Determine the [X, Y] coordinate at the center of the cell enclosing the given text.  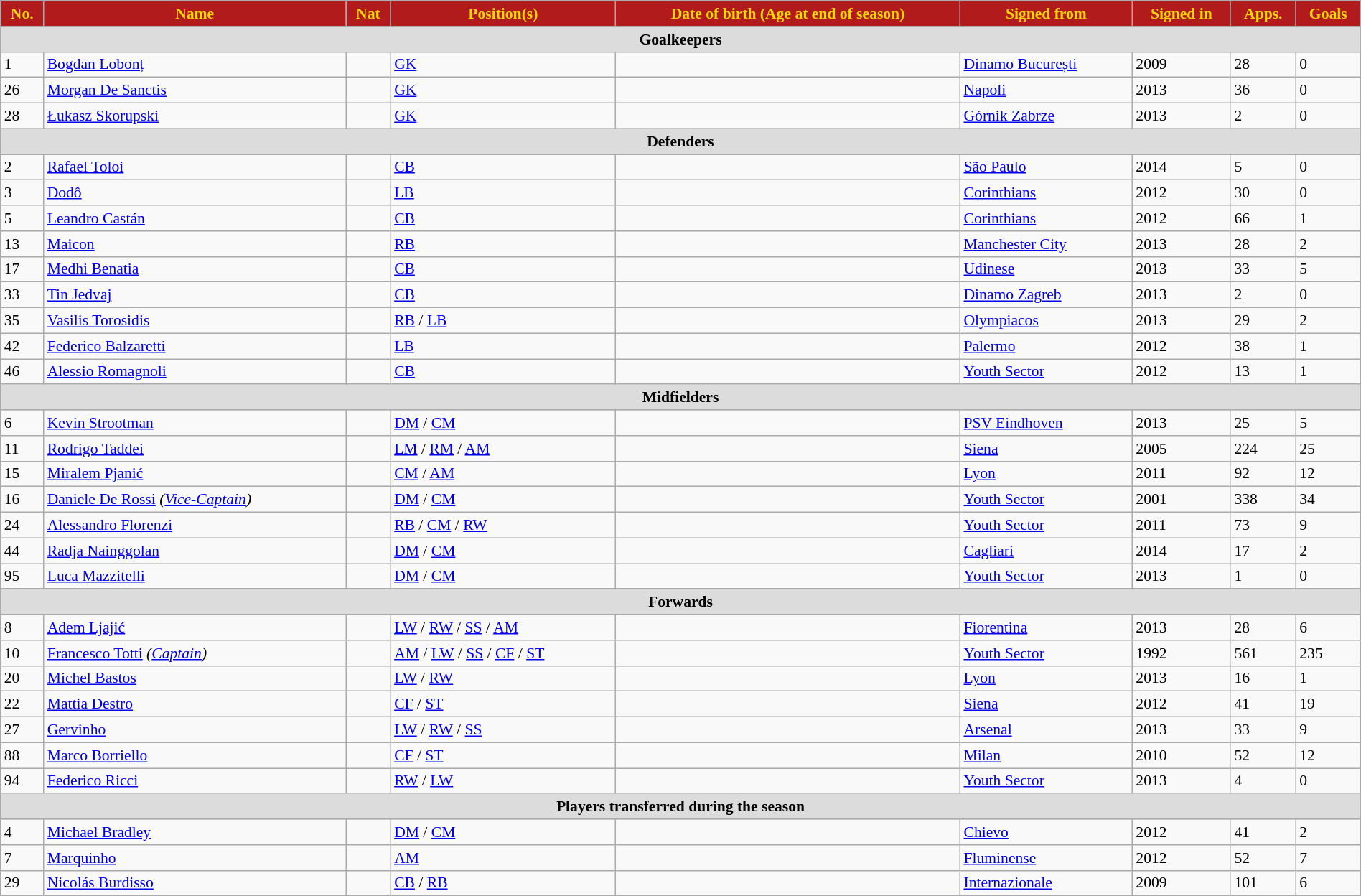
Manchester City [1046, 244]
Kevin Strootman [195, 423]
561 [1263, 653]
Adem Ljajić [195, 627]
RB [503, 244]
Marquinho [195, 858]
Leandro Castán [195, 218]
Luca Mazzitelli [195, 577]
Francesco Totti (Captain) [195, 653]
Bogdan Lobonț [195, 65]
Position(s) [503, 14]
1992 [1182, 653]
CB / RB [503, 883]
2005 [1182, 449]
Name [195, 14]
Rafael Toloi [195, 167]
Morgan De Sanctis [195, 90]
Date of birth (Age at end of season) [788, 14]
Signed in [1182, 14]
66 [1263, 218]
3 [22, 193]
Miralem Pjanić [195, 474]
Daniele De Rossi (Vice-Captain) [195, 500]
Defenders [680, 141]
Udinese [1046, 269]
Forwards [680, 602]
27 [22, 730]
92 [1263, 474]
São Paulo [1046, 167]
LW / RW / SS [503, 730]
Arsenal [1046, 730]
LW / RW / SS / AM [503, 627]
Milan [1046, 755]
8 [22, 627]
Players transferred during the season [680, 807]
44 [22, 551]
Mattia Destro [195, 704]
15 [22, 474]
46 [22, 372]
Goals [1328, 14]
Dinamo București [1046, 65]
Fiorentina [1046, 627]
24 [22, 526]
235 [1328, 653]
Federico Ricci [195, 781]
Alessandro Florenzi [195, 526]
101 [1263, 883]
Federico Balzaretti [195, 346]
LM / RM / AM [503, 449]
Medhi Benatia [195, 269]
Vasilis Torosidis [195, 321]
338 [1263, 500]
Palermo [1046, 346]
Rodrigo Taddei [195, 449]
73 [1263, 526]
Fluminense [1046, 858]
Dodô [195, 193]
22 [22, 704]
RW / LW [503, 781]
Tin Jedvaj [195, 295]
Łukasz Skorupski [195, 116]
2010 [1182, 755]
Alessio Romagnoli [195, 372]
11 [22, 449]
30 [1263, 193]
PSV Eindhoven [1046, 423]
Cagliari [1046, 551]
10 [22, 653]
RB / CM / RW [503, 526]
LW / RW [503, 678]
Gervinho [195, 730]
CM / AM [503, 474]
Chievo [1046, 832]
36 [1263, 90]
No. [22, 14]
Dinamo Zagreb [1046, 295]
RB / LB [503, 321]
AM [503, 858]
20 [22, 678]
Napoli [1046, 90]
42 [22, 346]
AM / LW / SS / CF / ST [503, 653]
Michel Bastos [195, 678]
Michael Bradley [195, 832]
2001 [1182, 500]
95 [22, 577]
88 [22, 755]
Marco Borriello [195, 755]
34 [1328, 500]
Radja Nainggolan [195, 551]
Midfielders [680, 398]
94 [22, 781]
224 [1263, 449]
Goalkeepers [680, 39]
Olympiacos [1046, 321]
Górnik Zabrze [1046, 116]
Signed from [1046, 14]
19 [1328, 704]
Apps. [1263, 14]
26 [22, 90]
35 [22, 321]
38 [1263, 346]
Internazionale [1046, 883]
Maicon [195, 244]
Nicolás Burdisso [195, 883]
Nat [368, 14]
